Return [X, Y] of the center of cell containing provided text 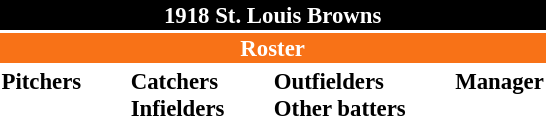
1918 St. Louis Browns [272, 15]
Roster [272, 48]
